Find where the given text appears and provide that cell's center as (x, y) coordinate. 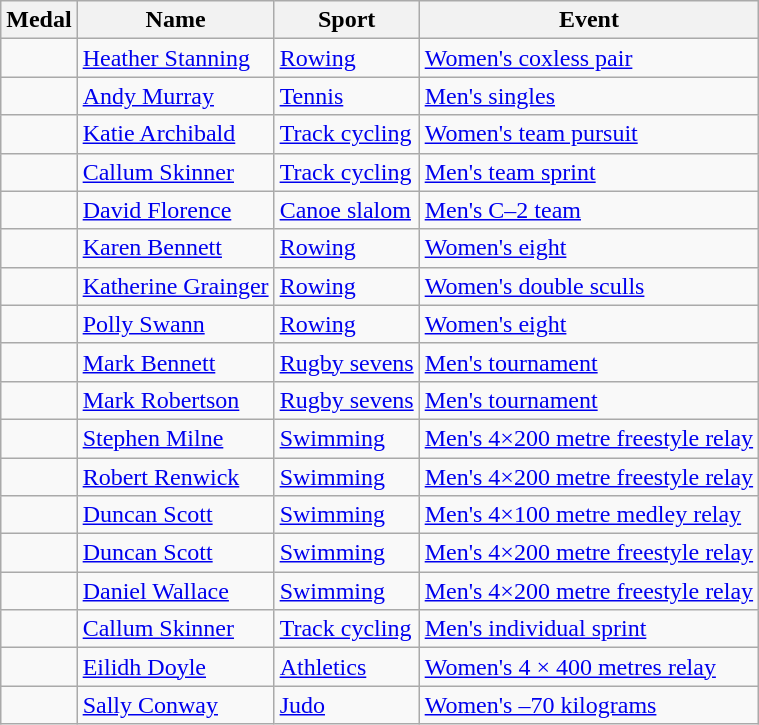
Tennis (346, 96)
Judo (346, 705)
Katherine Grainger (176, 286)
Name (176, 20)
Eilidh Doyle (176, 667)
Stephen Milne (176, 438)
Mark Robertson (176, 400)
Men's C–2 team (588, 210)
Women's double sculls (588, 286)
Men's singles (588, 96)
Katie Archibald (176, 134)
Women's team pursuit (588, 134)
Men's individual sprint (588, 629)
Men's 4×100 metre medley relay (588, 515)
Athletics (346, 667)
Women's –70 kilograms (588, 705)
Event (588, 20)
Heather Stanning (176, 58)
Sport (346, 20)
Andy Murray (176, 96)
Polly Swann (176, 324)
Sally Conway (176, 705)
David Florence (176, 210)
Medal (39, 20)
Men's team sprint (588, 172)
Robert Renwick (176, 477)
Daniel Wallace (176, 591)
Women's 4 × 400 metres relay (588, 667)
Karen Bennett (176, 248)
Women's coxless pair (588, 58)
Canoe slalom (346, 210)
Mark Bennett (176, 362)
